Output the [X, Y] coordinate of the center of the cell containing the given text.  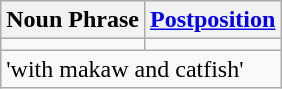
'with makaw and catfish' [141, 69]
Postposition [212, 20]
Noun Phrase [73, 20]
